Extract the (x, y) coordinate from the center of the cell holding the provided text.  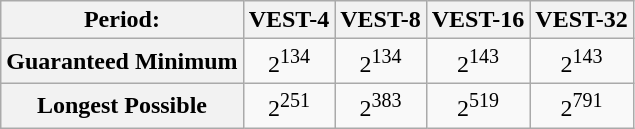
2791 (582, 106)
VEST-8 (381, 20)
VEST-4 (289, 20)
VEST-16 (478, 20)
Period: (122, 20)
2519 (478, 106)
VEST-32 (582, 20)
2383 (381, 106)
Guaranteed Minimum (122, 62)
2251 (289, 106)
Longest Possible (122, 106)
